From the cell containing the given text, extract its center point as [X, Y] coordinate. 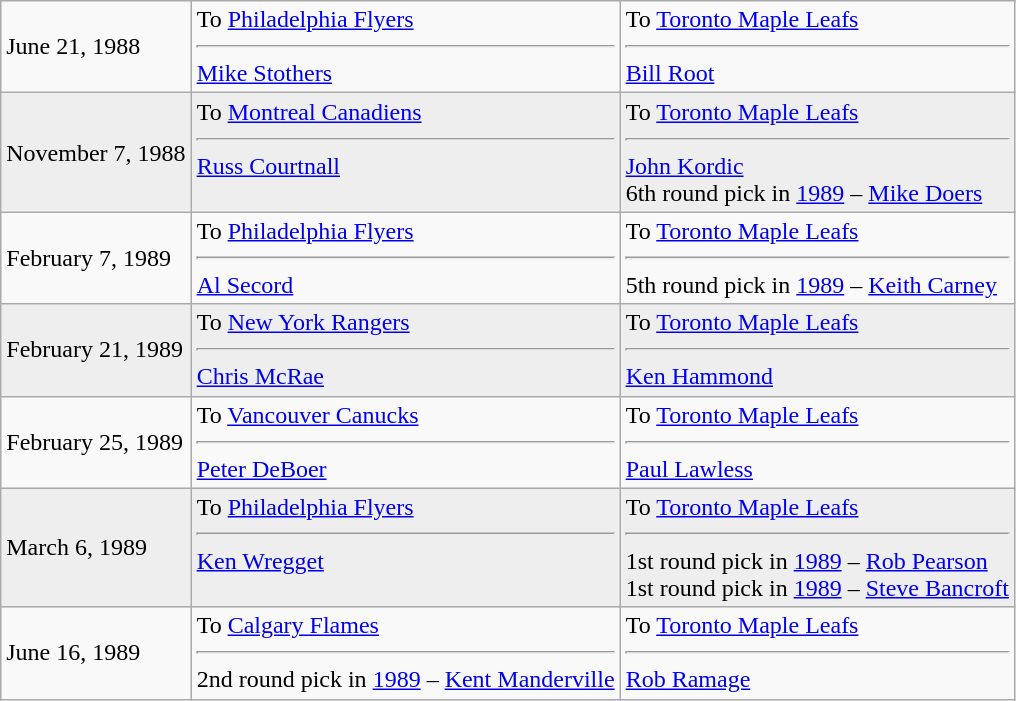
To Toronto Maple LeafsRob Ramage [817, 653]
To Toronto Maple LeafsJohn Kordic 6th round pick in 1989 – Mike Doers [817, 152]
February 21, 1989 [96, 350]
To Montreal CanadiensRuss Courtnall [406, 152]
To New York RangersChris McRae [406, 350]
February 7, 1989 [96, 258]
To Philadelphia FlyersAl Secord [406, 258]
June 16, 1989 [96, 653]
To Calgary Flames2nd round pick in 1989 – Kent Manderville [406, 653]
June 21, 1988 [96, 47]
To Toronto Maple LeafsPaul Lawless [817, 442]
February 25, 1989 [96, 442]
To Toronto Maple LeafsKen Hammond [817, 350]
To Vancouver CanucksPeter DeBoer [406, 442]
To Toronto Maple Leafs1st round pick in 1989 – Rob Pearson 1st round pick in 1989 – Steve Bancroft [817, 548]
To Toronto Maple Leafs5th round pick in 1989 – Keith Carney [817, 258]
To Philadelphia FlyersKen Wregget [406, 548]
November 7, 1988 [96, 152]
To Toronto Maple LeafsBill Root [817, 47]
To Philadelphia FlyersMike Stothers [406, 47]
March 6, 1989 [96, 548]
